Detect which cell encompasses the target text, then output its [x, y] center coordinate. 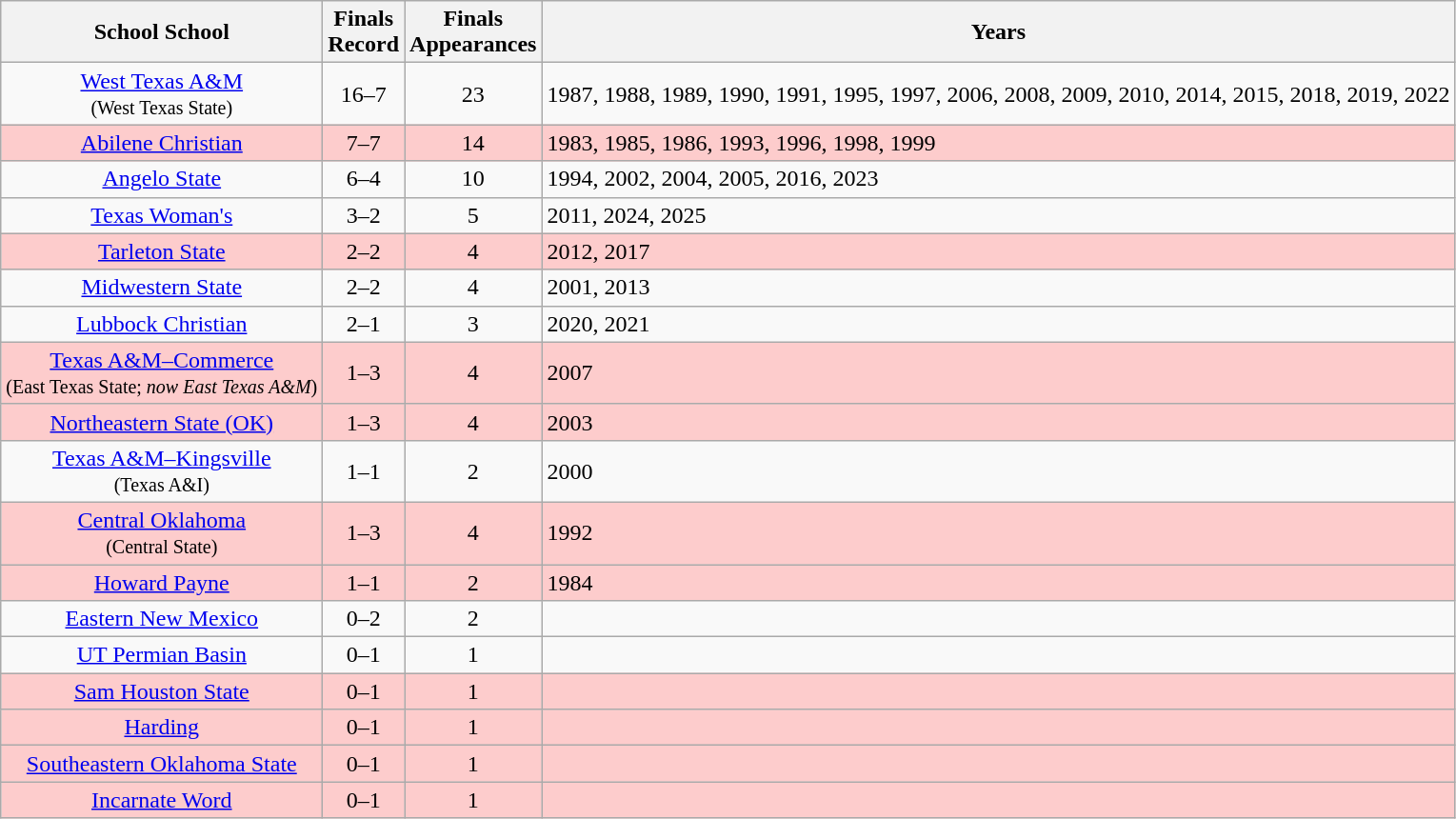
Texas A&M–Kingsville(Texas A&I) [162, 470]
Harding [162, 728]
16–7 [364, 93]
Howard Payne [162, 582]
UT Permian Basin [162, 655]
3 [473, 324]
2–1 [364, 324]
Central Oklahoma(Central State) [162, 533]
Texas A&M–Commerce(East Texas State; now East Texas A&M) [162, 373]
2003 [998, 422]
1994, 2002, 2004, 2005, 2016, 2023 [998, 179]
2020, 2021 [998, 324]
Angelo State [162, 179]
2007 [998, 373]
2001, 2013 [998, 288]
Northeastern State (OK) [162, 422]
FinalsRecord [364, 32]
1983, 1985, 1986, 1993, 1996, 1998, 1999 [998, 143]
Abilene Christian [162, 143]
23 [473, 93]
1984 [998, 582]
Southeastern Oklahoma State [162, 764]
10 [473, 179]
Eastern New Mexico [162, 619]
3–2 [364, 215]
2011, 2024, 2025 [998, 215]
Years [998, 32]
West Texas A&M(West Texas State) [162, 93]
Midwestern State [162, 288]
Incarnate Word [162, 800]
7–7 [364, 143]
FinalsAppearances [473, 32]
Texas Woman's [162, 215]
2000 [998, 470]
Sam Houston State [162, 691]
5 [473, 215]
14 [473, 143]
1992 [998, 533]
2012, 2017 [998, 251]
Tarleton State [162, 251]
Lubbock Christian [162, 324]
6–4 [364, 179]
School School [162, 32]
0–2 [364, 619]
1987, 1988, 1989, 1990, 1991, 1995, 1997, 2006, 2008, 2009, 2010, 2014, 2015, 2018, 2019, 2022 [998, 93]
